Return (X, Y) of the center of cell containing provided text 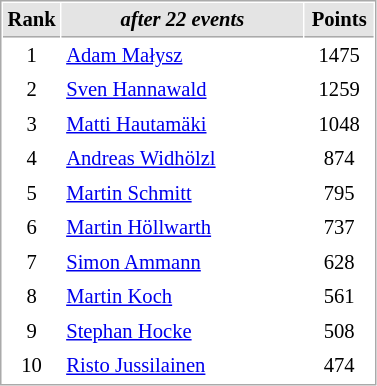
5 (32, 194)
2 (32, 90)
9 (32, 332)
Andreas Widhölzl (183, 158)
Rank (32, 20)
1259 (340, 90)
Martin Schmitt (183, 194)
737 (340, 228)
Points (340, 20)
Risto Jussilainen (183, 366)
after 22 events (183, 20)
3 (32, 124)
474 (340, 366)
10 (32, 366)
4 (32, 158)
Sven Hannawald (183, 90)
508 (340, 332)
Simon Ammann (183, 262)
795 (340, 194)
Martin Höllwarth (183, 228)
Stephan Hocke (183, 332)
1475 (340, 56)
Matti Hautamäki (183, 124)
628 (340, 262)
1 (32, 56)
874 (340, 158)
8 (32, 296)
6 (32, 228)
Adam Małysz (183, 56)
7 (32, 262)
561 (340, 296)
1048 (340, 124)
Martin Koch (183, 296)
